Extract the (X, Y) coordinate from the center of the cell holding the provided text.  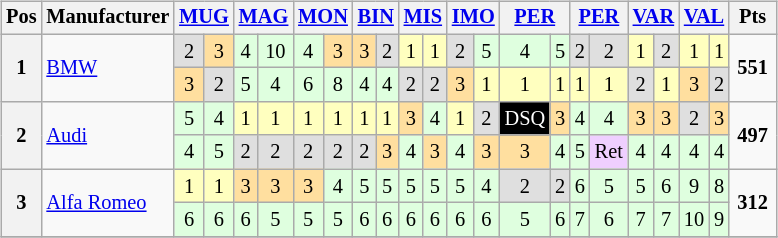
MUG (204, 18)
VAR (654, 18)
Manufacturer (108, 18)
MAG (264, 18)
551 (752, 68)
Ret (609, 152)
BIN (376, 18)
BMW (108, 68)
Alfa Romeo (108, 202)
MIS (423, 18)
VAL (704, 18)
Audi (108, 136)
497 (752, 136)
Pos (21, 18)
Pts (752, 18)
MON (323, 18)
312 (752, 202)
IMO (474, 18)
DSQ (525, 119)
